Identify which cell holds the provided text, then report its [X, Y] central coordinate. 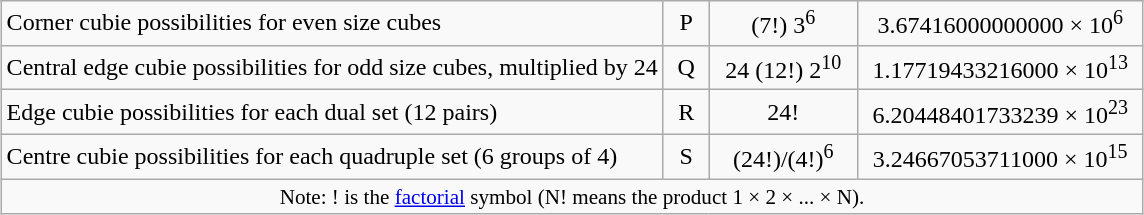
Edge cubie possibilities for each dual set (12 pairs) [332, 112]
P [686, 24]
1.17719433216000 × 1013 [1000, 68]
6.20448401733239 × 1023 [1000, 112]
(24!)/(4!)6 [783, 156]
3.67416000000000 × 106 [1000, 24]
Central edge cubie possibilities for odd size cubes, multiplied by 24 [332, 68]
Centre cubie possibilities for each quadruple set (6 groups of 4) [332, 156]
24 (12!) 210 [783, 68]
S [686, 156]
Note: ! is the factorial symbol (N! means the product 1 × 2 × ... × N). [572, 196]
Corner cubie possibilities for even size cubes [332, 24]
24! [783, 112]
3.24667053711000 × 1015 [1000, 156]
Q [686, 68]
(7!) 36 [783, 24]
R [686, 112]
